Detect which cell encompasses the target text, then output its [X, Y] center coordinate. 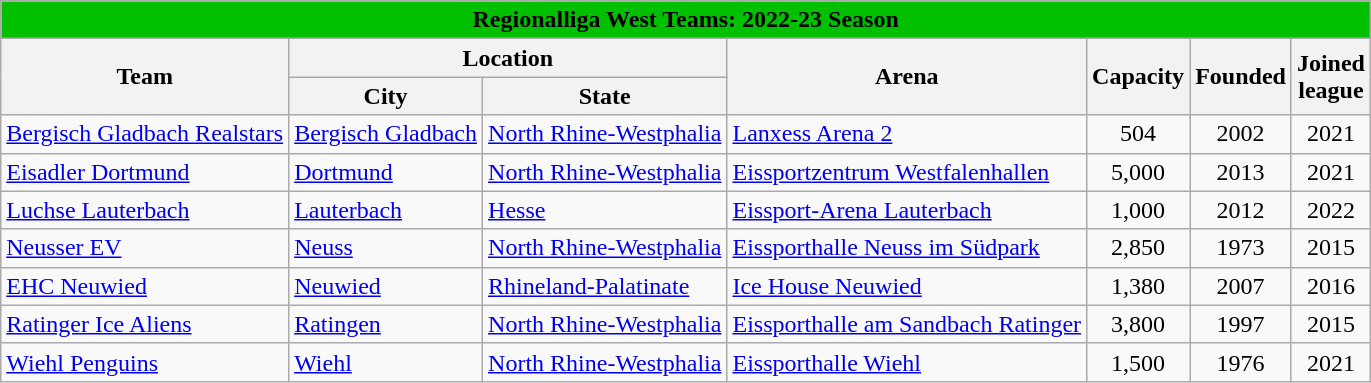
Eissport-Arena Lauterbach [907, 210]
2016 [1330, 286]
EHC Neuwied [145, 286]
Team [145, 77]
Joined league [1330, 77]
Bergisch Gladbach [386, 134]
1,380 [1138, 286]
State [605, 96]
Founded [1241, 77]
Neuwied [386, 286]
Bergisch Gladbach Realstars [145, 134]
1,500 [1138, 362]
Location [508, 58]
Wiehl [386, 362]
Eissporthalle Wiehl [907, 362]
Luchse Lauterbach [145, 210]
2,850 [1138, 248]
1976 [1241, 362]
Capacity [1138, 77]
Regionalliga West Teams: 2022-23 Season [686, 20]
City [386, 96]
Ice House Neuwied [907, 286]
Eissporthalle am Sandbach Ratinger [907, 324]
Ratingen [386, 324]
1,000 [1138, 210]
Neuss [386, 248]
1997 [1241, 324]
Eissporthalle Neuss im Südpark [907, 248]
Ratinger Ice Aliens [145, 324]
Wiehl Penguins [145, 362]
Eisadler Dortmund [145, 172]
Lanxess Arena 2 [907, 134]
3,800 [1138, 324]
Neusser EV [145, 248]
Lauterbach [386, 210]
2022 [1330, 210]
2013 [1241, 172]
Hesse [605, 210]
504 [1138, 134]
Rhineland-Palatinate [605, 286]
Arena [907, 77]
1973 [1241, 248]
2007 [1241, 286]
2012 [1241, 210]
5,000 [1138, 172]
Dortmund [386, 172]
Eissportzentrum Westfalenhallen [907, 172]
2002 [1241, 134]
